Return [x, y] of the center of cell containing provided text 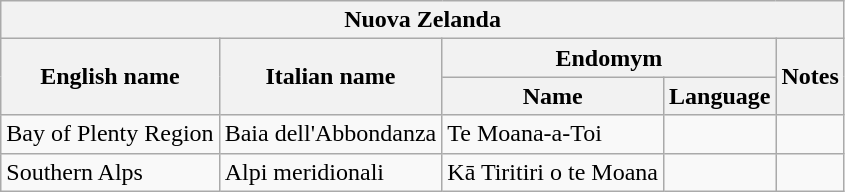
Bay of Plenty Region [110, 134]
Kā Tiritiri o te Moana [553, 172]
Italian name [330, 77]
Alpi meridionali [330, 172]
Baia dell'Abbondanza [330, 134]
Nuova Zelanda [423, 20]
English name [110, 77]
Name [553, 96]
Southern Alps [110, 172]
Endomym [609, 58]
Notes [810, 77]
Language [720, 96]
Te Moana-a-Toi [553, 134]
